Detect which cell encompasses the target text, then output its (X, Y) center coordinate. 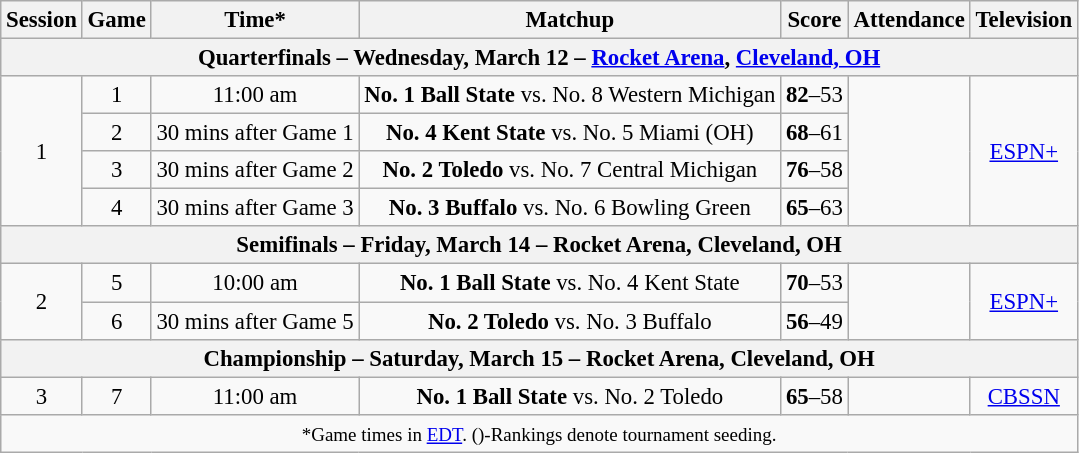
4 (116, 208)
No. 2 Toledo vs. No. 3 Buffalo (570, 321)
Television (1024, 20)
No. 2 Toledo vs. No. 7 Central Michigan (570, 170)
5 (116, 283)
6 (116, 321)
No. 3 Buffalo vs. No. 6 Bowling Green (570, 208)
70–53 (815, 283)
Semifinals – Friday, March 14 – Rocket Arena, Cleveland, OH (540, 245)
No. 4 Kent State vs. No. 5 Miami (OH) (570, 133)
10:00 am (255, 283)
No. 1 Ball State vs. No. 8 Western Michigan (570, 95)
No. 1 Ball State vs. No. 2 Toledo (570, 396)
Session (42, 20)
Attendance (909, 20)
65–63 (815, 208)
82–53 (815, 95)
30 mins after Game 5 (255, 321)
Game (116, 20)
Score (815, 20)
Quarterfinals – Wednesday, March 12 – Rocket Arena, Cleveland, OH (540, 58)
7 (116, 396)
76–58 (815, 170)
30 mins after Game 3 (255, 208)
No. 1 Ball State vs. No. 4 Kent State (570, 283)
30 mins after Game 2 (255, 170)
Matchup (570, 20)
*Game times in EDT. ()-Rankings denote tournament seeding. (540, 433)
Time* (255, 20)
68–61 (815, 133)
30 mins after Game 1 (255, 133)
CBSSN (1024, 396)
65–58 (815, 396)
Championship – Saturday, March 15 – Rocket Arena, Cleveland, OH (540, 358)
56–49 (815, 321)
